Detect which cell encompasses the target text, then output its (X, Y) center coordinate. 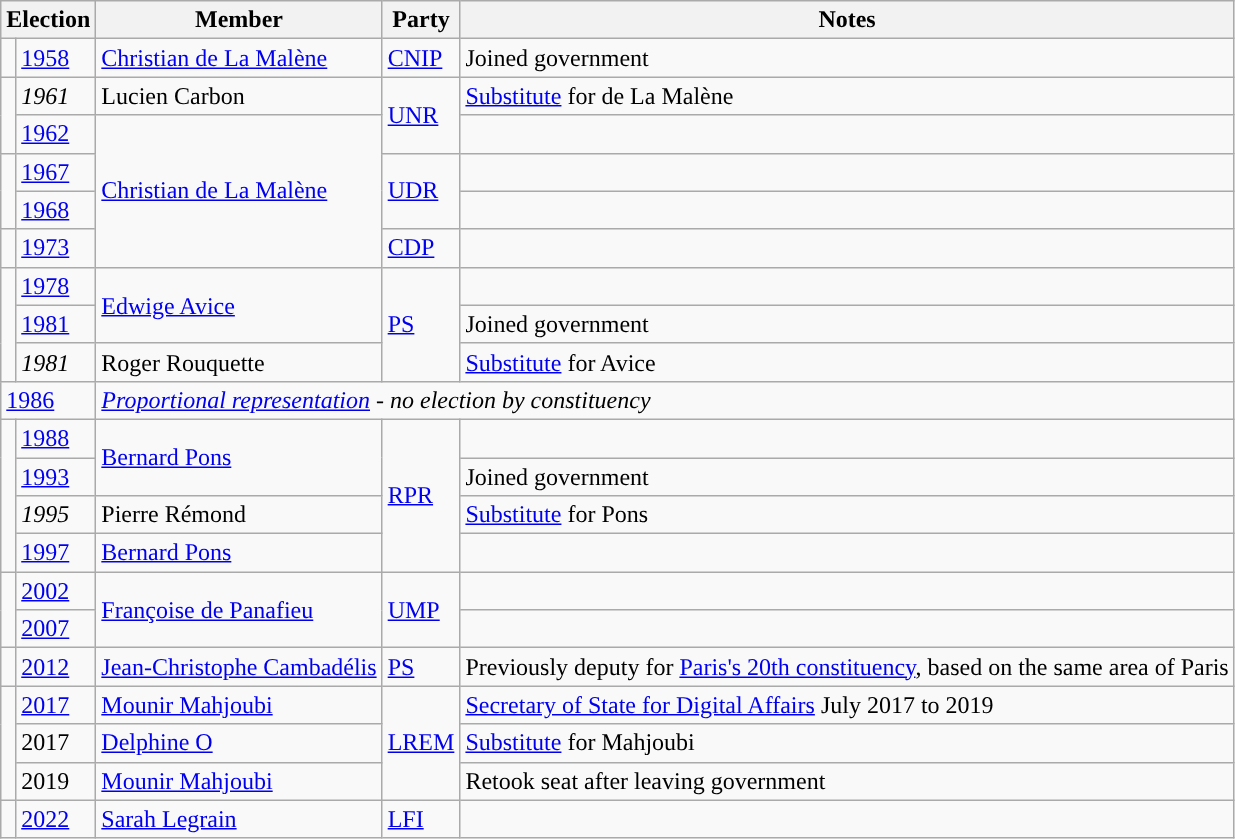
Notes (847, 20)
Member (239, 20)
Sarah Legrain (239, 819)
UDR (421, 191)
1978 (56, 286)
LFI (421, 819)
1967 (56, 172)
1962 (56, 134)
UMP (421, 610)
2019 (56, 781)
Françoise de Panafieu (239, 610)
2007 (56, 629)
1993 (56, 477)
RPR (421, 495)
UNR (421, 115)
Delphine O (239, 743)
Roger Rouquette (239, 362)
Edwige Avice (239, 305)
1968 (56, 210)
Pierre Rémond (239, 515)
Proportional representation - no election by constituency (665, 400)
1961 (56, 96)
2002 (56, 591)
2022 (56, 819)
1995 (56, 515)
1986 (48, 400)
Substitute for Avice (847, 362)
Jean-Christophe Cambadélis (239, 667)
1958 (56, 58)
2012 (56, 667)
LREM (421, 743)
Previously deputy for Paris's 20th constituency, based on the same area of Paris (847, 667)
CDP (421, 248)
Substitute for Pons (847, 515)
Substitute for de La Malène (847, 96)
Lucien Carbon (239, 96)
Election (48, 20)
Party (421, 20)
Retook seat after leaving government (847, 781)
1997 (56, 553)
Secretary of State for Digital Affairs July 2017 to 2019 (847, 705)
1973 (56, 248)
CNIP (421, 58)
1988 (56, 438)
Substitute for Mahjoubi (847, 743)
